Determine the [x, y] coordinate at the center of the cell enclosing the given text.  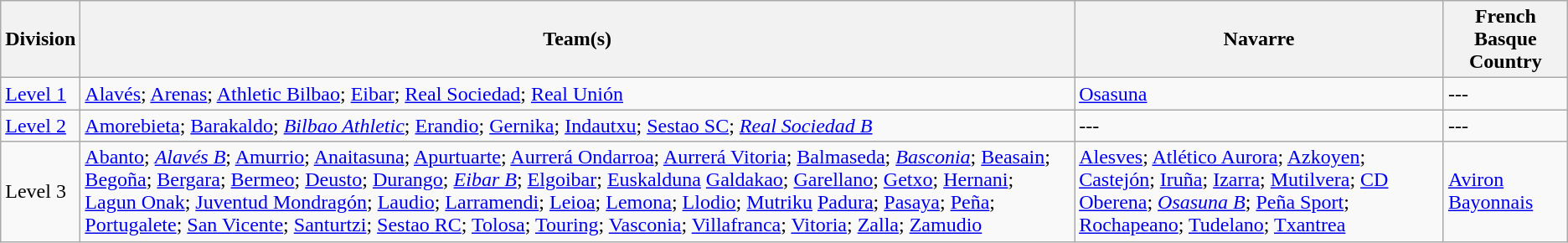
Osasuna [1260, 94]
Team(s) [578, 39]
Division [40, 39]
Navarre [1260, 39]
Amorebieta; Barakaldo; Bilbao Athletic; Erandio; Gernika; Indautxu; Sestao SC; Real Sociedad B [578, 126]
Level 1 [40, 94]
Alesves; Atlético Aurora; Azkoyen; Castejón; Iruña; Izarra; Mutilvera; CD Oberena; Osasuna B; Peña Sport; Rochapeano; Tudelano; Txantrea [1260, 191]
Alavés; Arenas; Athletic Bilbao; Eibar; Real Sociedad; Real Unión [578, 94]
French Basque Country [1505, 39]
Level 2 [40, 126]
Level 3 [40, 191]
Aviron Bayonnais [1505, 191]
